Extract the (X, Y) coordinate from the center of the cell holding the provided text.  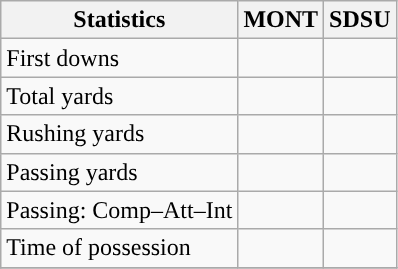
Passing: Comp–Att–Int (120, 210)
Time of possession (120, 248)
SDSU (360, 20)
Passing yards (120, 172)
Statistics (120, 20)
Rushing yards (120, 134)
MONT (281, 20)
First downs (120, 58)
Total yards (120, 96)
